Provide the (x, y) coordinate of the cell's center where the given text is located.  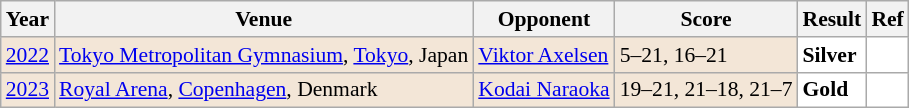
Year (28, 19)
19–21, 21–18, 21–7 (706, 90)
Kodai Naraoka (544, 90)
Gold (832, 90)
Opponent (544, 19)
2022 (28, 55)
Venue (264, 19)
Tokyo Metropolitan Gymnasium, Tokyo, Japan (264, 55)
Result (832, 19)
2023 (28, 90)
Score (706, 19)
5–21, 16–21 (706, 55)
Ref (887, 19)
Silver (832, 55)
Viktor Axelsen (544, 55)
Royal Arena, Copenhagen, Denmark (264, 90)
